From the cell containing the given text, extract its center point as (X, Y) coordinate. 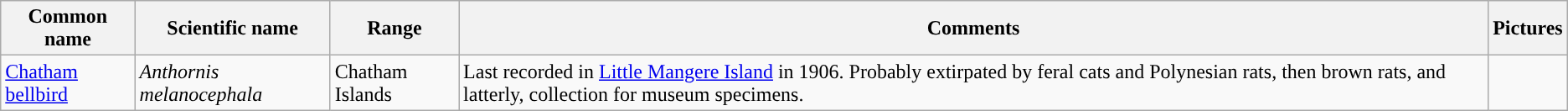
Pictures (1528, 29)
Range (394, 29)
Comments (973, 29)
Scientific name (233, 29)
Common name (68, 29)
Anthornis melanocephala (233, 82)
Chatham Islands (394, 82)
Chatham bellbird (68, 82)
